For the text-containing cell, return its midpoint in [x, y] coordinate format. 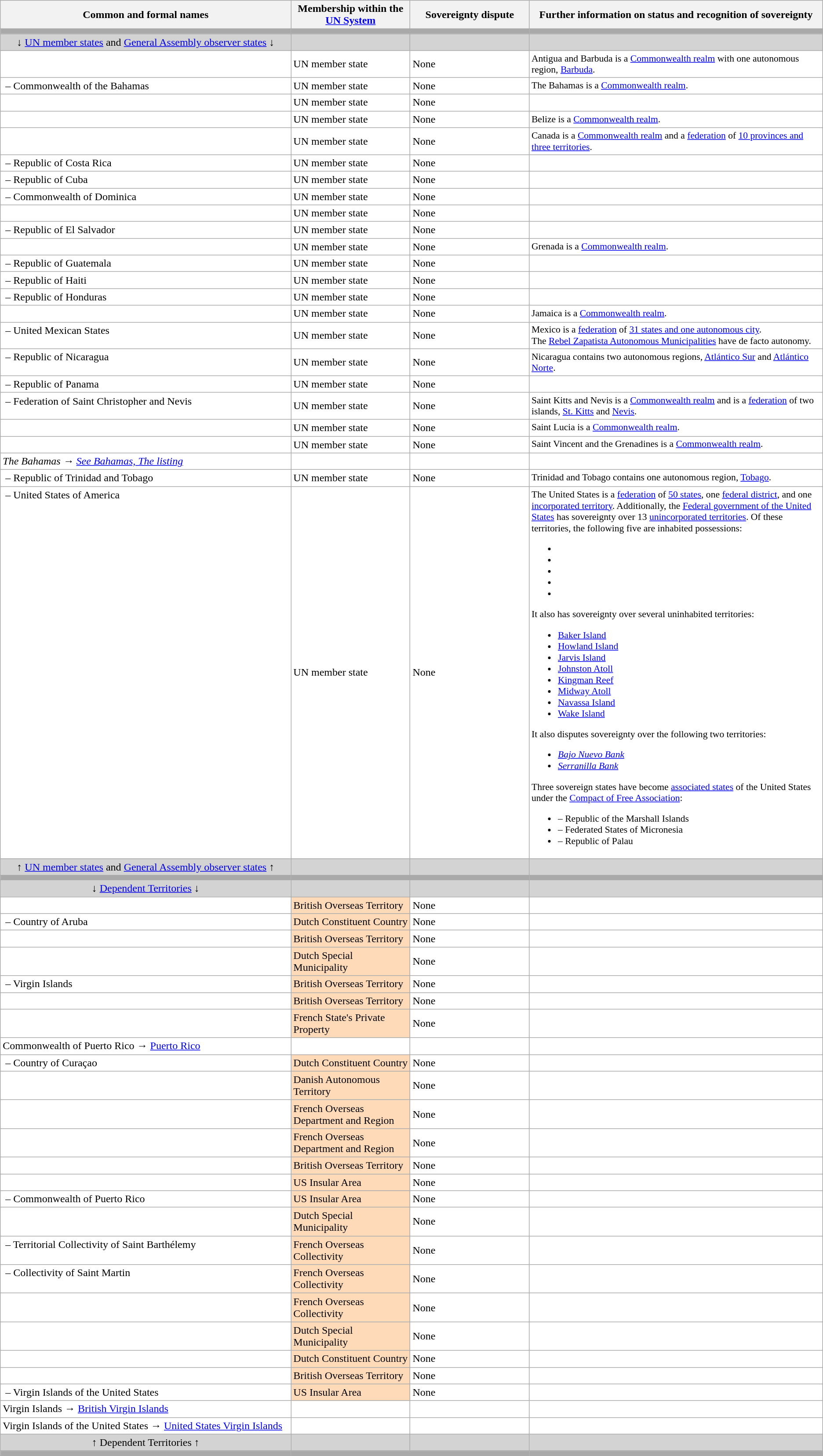
– Republic of Costa Rica [146, 163]
↓ Dependent Territories ↓ [146, 889]
The Bahamas is a Commonwealth realm. [676, 86]
– Virgin Islands [146, 984]
Virgin Islands of the United States → United States Virgin Islands [146, 1426]
Antigua and Barbuda is a Commonwealth realm with one autonomous region, Barbuda. [676, 64]
Virgin Islands → British Virgin Islands [146, 1409]
– Collectivity of Saint Martin [146, 1279]
Jamaica is a Commonwealth realm. [676, 314]
Belize is a Commonwealth realm. [676, 119]
– Republic of Trinidad and Tobago [146, 478]
– Republic of Panama [146, 384]
– Republic of Cuba [146, 179]
Danish Autonomous Territory [351, 1086]
↑ UN member states and General Assembly observer states ↑ [146, 867]
– Virgin Islands of the United States [146, 1392]
Mexico is a federation of 31 states and one autonomous city.The Rebel Zapatista Autonomous Municipalities have de facto autonomy. [676, 335]
Canada is a Commonwealth realm and a federation of 10 provinces and three territories. [676, 141]
– Country of Aruba [146, 922]
Sovereignty dispute [470, 15]
The Bahamas → See Bahamas, The listing [146, 461]
– Republic of Nicaragua [146, 362]
Commonwealth of Puerto Rico → Puerto Rico [146, 1046]
Common and formal names [146, 15]
Saint Lucia is a Commonwealth realm. [676, 428]
Grenada is a Commonwealth realm. [676, 247]
Saint Kitts and Nevis is a Commonwealth realm and is a federation of two islands, St. Kitts and Nevis. [676, 406]
– United Mexican States [146, 335]
– Country of Curaçao [146, 1063]
– United States of America [146, 673]
↓ UN member states and General Assembly observer states ↓ [146, 42]
– Republic of Honduras [146, 297]
French State's Private Property [351, 1023]
Membership within the UN System [351, 15]
Trinidad and Tobago contains one autonomous region, Tobago. [676, 478]
Further information on status and recognition of sovereignty [676, 15]
↑ Dependent Territories ↑ [146, 1442]
– Republic of Haiti [146, 280]
– Federation of Saint Christopher and Nevis [146, 406]
– Republic of Guatemala [146, 263]
– Commonwealth of the Bahamas [146, 86]
Nicaragua contains two autonomous regions, Atlántico Sur and Atlántico Norte. [676, 362]
Saint Vincent and the Grenadines is a Commonwealth realm. [676, 445]
– Commonwealth of Dominica [146, 197]
– Territorial Collectivity of Saint Barthélemy [146, 1250]
– Republic of El Salvador [146, 230]
– Commonwealth of Puerto Rico [146, 1199]
